Locate the cell with the specified text and output its (x, y) center coordinate. 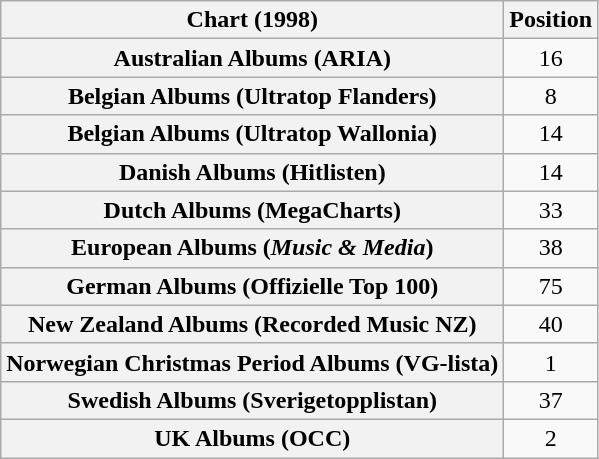
Danish Albums (Hitlisten) (252, 172)
UK Albums (OCC) (252, 438)
European Albums (Music & Media) (252, 248)
75 (551, 286)
Australian Albums (ARIA) (252, 58)
16 (551, 58)
2 (551, 438)
1 (551, 362)
Swedish Albums (Sverigetopplistan) (252, 400)
Belgian Albums (Ultratop Wallonia) (252, 134)
Position (551, 20)
Norwegian Christmas Period Albums (VG-lista) (252, 362)
40 (551, 324)
38 (551, 248)
German Albums (Offizielle Top 100) (252, 286)
Belgian Albums (Ultratop Flanders) (252, 96)
33 (551, 210)
Dutch Albums (MegaCharts) (252, 210)
Chart (1998) (252, 20)
8 (551, 96)
37 (551, 400)
New Zealand Albums (Recorded Music NZ) (252, 324)
